Search for the cell housing the specified text and yield its (X, Y) center coordinate. 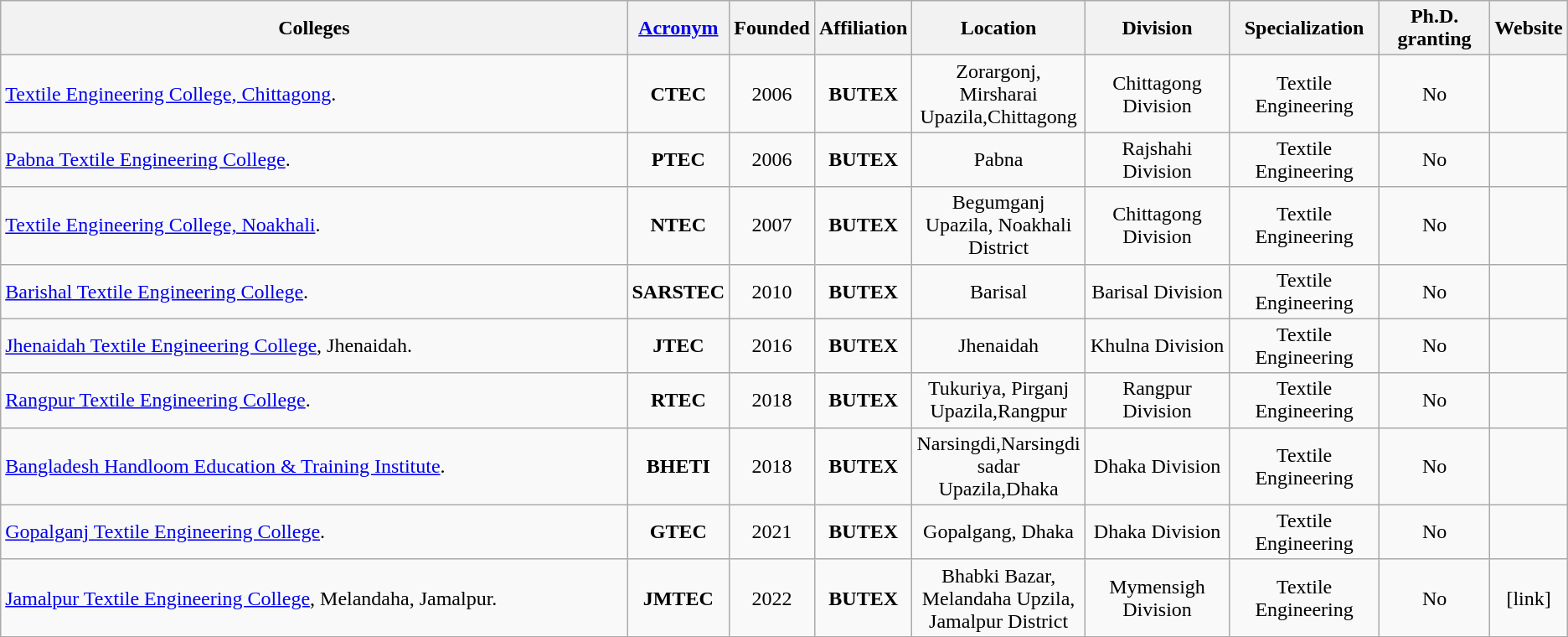
Jhenaidah (998, 345)
2021 (772, 531)
RTEC (678, 401)
BHETI (678, 466)
Colleges (314, 28)
JTEC (678, 345)
2007 (772, 225)
Mymensigh Division (1158, 598)
2022 (772, 598)
JMTEC (678, 598)
GTEC (678, 531)
Barisal (998, 292)
Rangpur Textile Engineering College. (314, 401)
Acronym (678, 28)
Division (1158, 28)
Bhabki Bazar, Melandaha Upzila, Jamalpur District (998, 598)
Barishal Textile Engineering College. (314, 292)
Textile Engineering College, Noakhali. (314, 225)
Pabna Textile Engineering College. (314, 159)
Tukuriya, Pirganj Upazila,Rangpur (998, 401)
[link] (1529, 598)
Begumganj Upazila, Noakhali District (998, 225)
Pabna (998, 159)
PTEC (678, 159)
Khulna Division (1158, 345)
CTEC (678, 94)
Gopalganj Textile Engineering College. (314, 531)
Ph.D. granting (1434, 28)
Website (1529, 28)
Founded (772, 28)
Specialization (1304, 28)
Location (998, 28)
Gopalgang, Dhaka (998, 531)
SARSTEC (678, 292)
Zorargonj, Mirsharai Upazila,Chittagong (998, 94)
Jhenaidah Textile Engineering College, Jhenaidah. (314, 345)
2010 (772, 292)
Barisal Division (1158, 292)
Narsingdi,Narsingdi sadar Upazila,Dhaka (998, 466)
NTEC (678, 225)
Jamalpur Textile Engineering College, Melandaha, Jamalpur. (314, 598)
Rajshahi Division (1158, 159)
Textile Engineering College, Chittagong. (314, 94)
Bangladesh Handloom Education & Training Institute. (314, 466)
Rangpur Division (1158, 401)
2016 (772, 345)
Affiliation (863, 28)
